Scan for the cell matching the given text and deliver its [X, Y] coordinate at center. 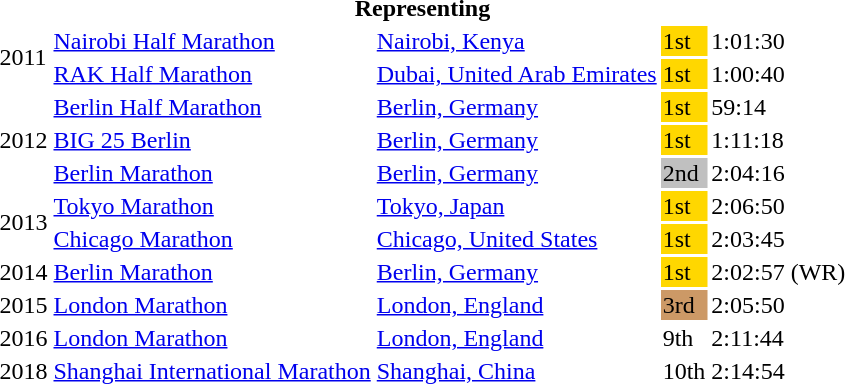
Dubai, United Arab Emirates [516, 74]
9th [684, 338]
Tokyo, Japan [516, 206]
RAK Half Marathon [212, 74]
Berlin Half Marathon [212, 107]
Chicago Marathon [212, 239]
Nairobi Half Marathon [212, 41]
Chicago, United States [516, 239]
Nairobi, Kenya [516, 41]
BIG 25 Berlin [212, 140]
Tokyo Marathon [212, 206]
2nd [684, 173]
3rd [684, 305]
